Identify which cell holds the provided text, then report its (x, y) central coordinate. 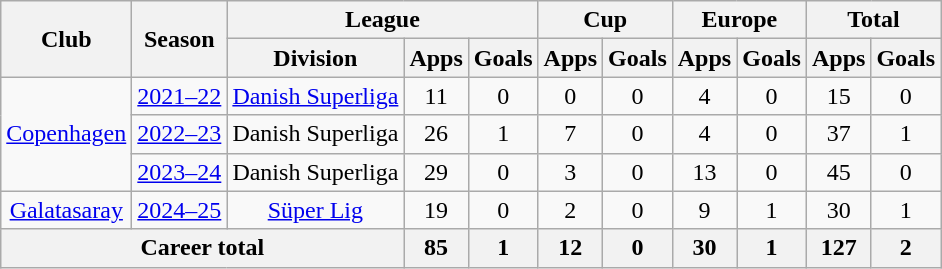
85 (436, 248)
7 (570, 134)
Galatasaray (66, 210)
League (382, 20)
12 (570, 248)
15 (838, 96)
Club (66, 39)
2023–24 (180, 172)
2021–22 (180, 96)
45 (838, 172)
9 (704, 210)
3 (570, 172)
19 (436, 210)
Copenhagen (66, 134)
13 (704, 172)
Season (180, 39)
2022–23 (180, 134)
29 (436, 172)
Career total (202, 248)
Cup (605, 20)
11 (436, 96)
127 (838, 248)
37 (838, 134)
26 (436, 134)
2024–25 (180, 210)
Total (873, 20)
Division (316, 58)
Süper Lig (316, 210)
Europe (739, 20)
